Pinpoint the cell where the given text exists, returning its [x, y] midpoint coordinate. 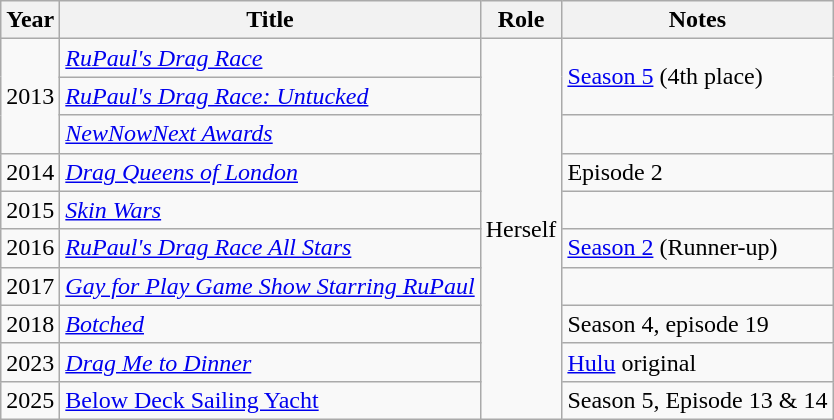
Role [521, 20]
NewNowNext Awards [270, 134]
Botched [270, 324]
RuPaul's Drag Race [270, 58]
Year [30, 20]
Season 2 (Runner-up) [698, 248]
2018 [30, 324]
2025 [30, 400]
2015 [30, 210]
2014 [30, 172]
Notes [698, 20]
Drag Queens of London [270, 172]
RuPaul's Drag Race All Stars [270, 248]
2016 [30, 248]
Season 5, Episode 13 & 14 [698, 400]
Title [270, 20]
Herself [521, 230]
2013 [30, 96]
2023 [30, 362]
RuPaul's Drag Race: Untucked [270, 96]
Gay for Play Game Show Starring RuPaul [270, 286]
2017 [30, 286]
Hulu original [698, 362]
Season 5 (4th place) [698, 77]
Drag Me to Dinner [270, 362]
Season 4, episode 19 [698, 324]
Episode 2 [698, 172]
Skin Wars [270, 210]
Below Deck Sailing Yacht [270, 400]
